Provide the [x, y] coordinate of the cell's center where the given text is located.  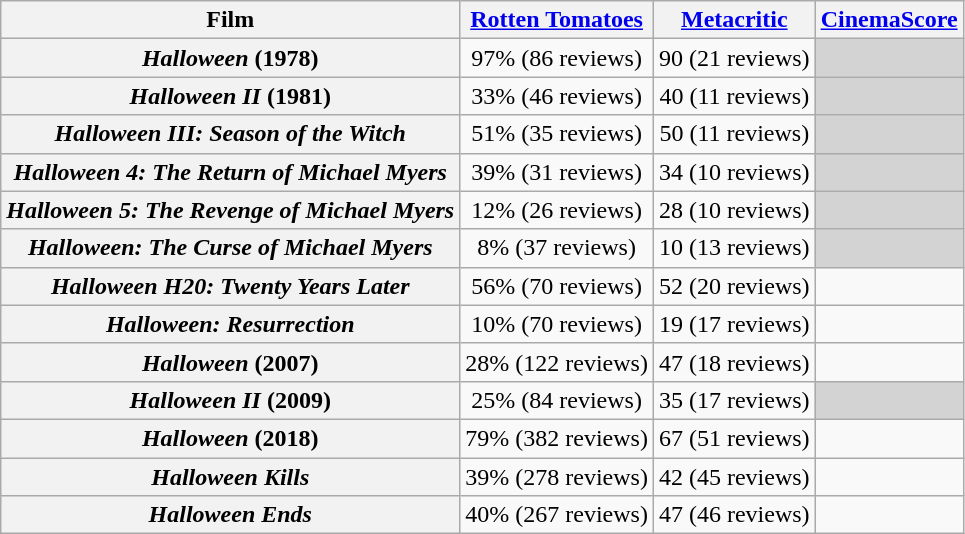
Halloween (2007) [230, 362]
34 (10 reviews) [734, 172]
90 (21 reviews) [734, 58]
56% (70 reviews) [557, 286]
Halloween 5: The Revenge of Michael Myers [230, 210]
33% (46 reviews) [557, 96]
39% (31 reviews) [557, 172]
Halloween (1978) [230, 58]
40 (11 reviews) [734, 96]
28% (122 reviews) [557, 362]
39% (278 reviews) [557, 477]
8% (37 reviews) [557, 248]
67 (51 reviews) [734, 438]
40% (267 reviews) [557, 515]
Halloween III: Season of the Witch [230, 134]
Halloween 4: The Return of Michael Myers [230, 172]
12% (26 reviews) [557, 210]
25% (84 reviews) [557, 400]
Halloween Ends [230, 515]
79% (382 reviews) [557, 438]
10 (13 reviews) [734, 248]
Halloween II (2009) [230, 400]
47 (46 reviews) [734, 515]
35 (17 reviews) [734, 400]
Rotten Tomatoes [557, 20]
CinemaScore [889, 20]
52 (20 reviews) [734, 286]
Halloween: Resurrection [230, 324]
42 (45 reviews) [734, 477]
Halloween (2018) [230, 438]
Halloween Kills [230, 477]
47 (18 reviews) [734, 362]
Metacritic [734, 20]
10% (70 reviews) [557, 324]
Halloween: The Curse of Michael Myers [230, 248]
Halloween II (1981) [230, 96]
97% (86 reviews) [557, 58]
50 (11 reviews) [734, 134]
51% (35 reviews) [557, 134]
19 (17 reviews) [734, 324]
28 (10 reviews) [734, 210]
Halloween H20: Twenty Years Later [230, 286]
Film [230, 20]
